Determine the [X, Y] coordinate at the center of the cell enclosing the given text.  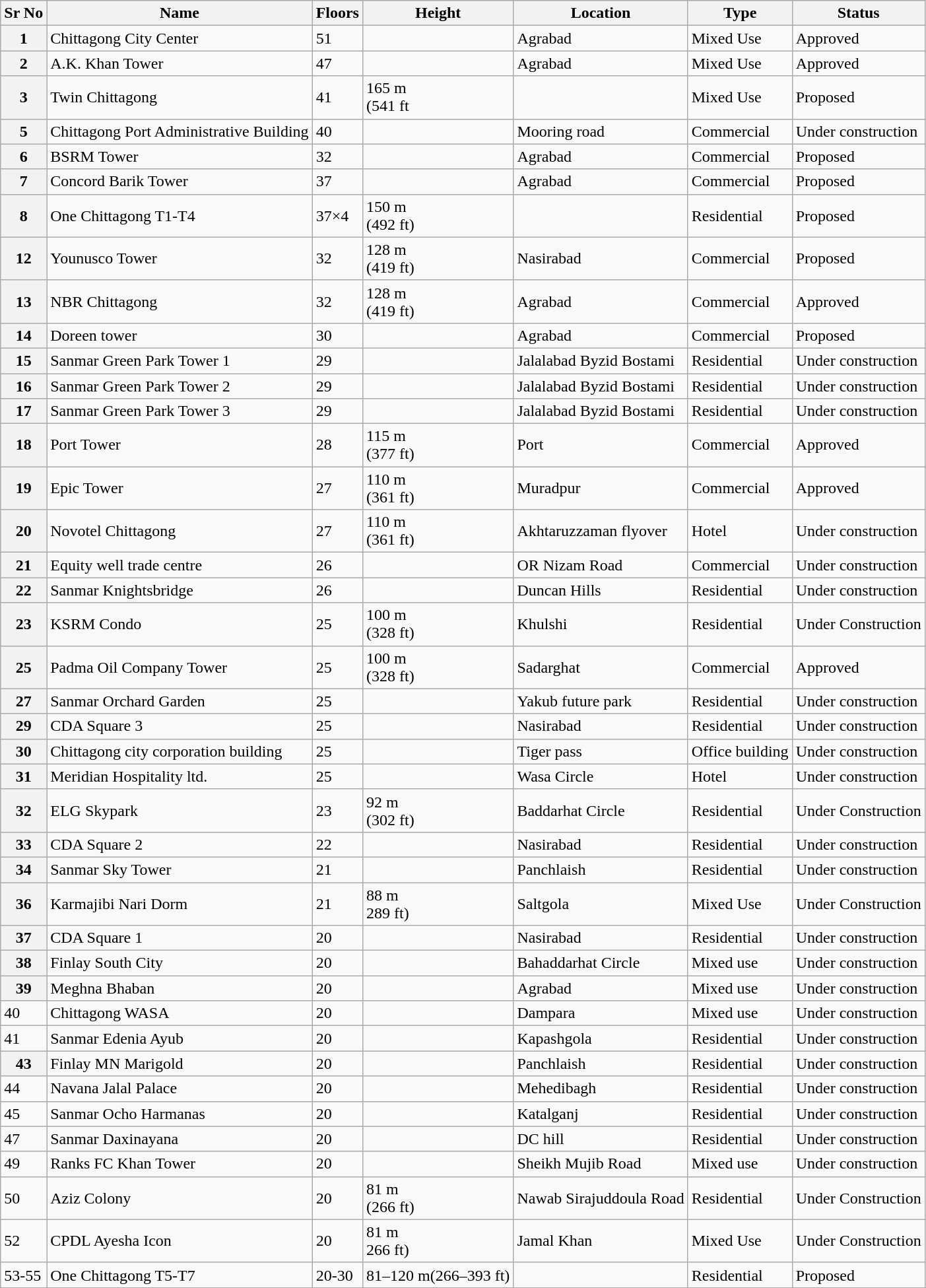
Sanmar Green Park Tower 1 [180, 360]
Equity well trade centre [180, 565]
Sheikh Mujib Road [601, 1164]
Dampara [601, 1013]
36 [24, 903]
20-30 [337, 1275]
Finlay MN Marigold [180, 1064]
2 [24, 63]
Sanmar Knightsbridge [180, 590]
Saltgola [601, 903]
Type [740, 13]
12 [24, 259]
DC hill [601, 1139]
Doreen tower [180, 335]
BSRM Tower [180, 156]
Office building [740, 751]
44 [24, 1089]
Chittagong WASA [180, 1013]
Muradpur [601, 489]
OR Nizam Road [601, 565]
37×4 [337, 215]
Chittagong City Center [180, 38]
Aziz Colony [180, 1198]
16 [24, 386]
Katalganj [601, 1114]
Sanmar Green Park Tower 2 [180, 386]
Port Tower [180, 445]
Sanmar Green Park Tower 3 [180, 411]
6 [24, 156]
CDA Square 1 [180, 938]
Finlay South City [180, 963]
ELG Skypark [180, 811]
14 [24, 335]
39 [24, 988]
Concord Barik Tower [180, 182]
A.K. Khan Tower [180, 63]
Sanmar Ocho Harmanas [180, 1114]
49 [24, 1164]
Younusco Tower [180, 259]
Meridian Hospitality ltd. [180, 776]
Jamal Khan [601, 1241]
31 [24, 776]
CDA Square 2 [180, 844]
Sanmar Sky Tower [180, 869]
51 [337, 38]
Bahaddarhat Circle [601, 963]
81 m(266 ft) [438, 1198]
Sadarghat [601, 667]
Duncan Hills [601, 590]
15 [24, 360]
115 m(377 ft) [438, 445]
Floors [337, 13]
165 m(541 ft [438, 98]
7 [24, 182]
Tiger pass [601, 751]
3 [24, 98]
13 [24, 301]
Nawab Sirajuddoula Road [601, 1198]
45 [24, 1114]
Ranks FC Khan Tower [180, 1164]
150 m(492 ft) [438, 215]
Sanmar Daxinayana [180, 1139]
NBR Chittagong [180, 301]
19 [24, 489]
Wasa Circle [601, 776]
Kapashgola [601, 1038]
Baddarhat Circle [601, 811]
Status [858, 13]
Chittagong Port Administrative Building [180, 131]
CDA Square 3 [180, 726]
50 [24, 1198]
Sanmar Orchard Garden [180, 701]
1 [24, 38]
Karmajibi Nari Dorm [180, 903]
KSRM Condo [180, 625]
Port [601, 445]
17 [24, 411]
Padma Oil Company Tower [180, 667]
81 m266 ft) [438, 1241]
Navana Jalal Palace [180, 1089]
One Chittagong T1-T4 [180, 215]
Mehedibagh [601, 1089]
Khulshi [601, 625]
Height [438, 13]
92 m(302 ft) [438, 811]
Mooring road [601, 131]
Yakub future park [601, 701]
Twin Chittagong [180, 98]
Name [180, 13]
33 [24, 844]
Sanmar Edenia Ayub [180, 1038]
Epic Tower [180, 489]
Novotel Chittagong [180, 531]
28 [337, 445]
Sr No [24, 13]
53-55 [24, 1275]
5 [24, 131]
8 [24, 215]
34 [24, 869]
CPDL Ayesha Icon [180, 1241]
Location [601, 13]
38 [24, 963]
52 [24, 1241]
18 [24, 445]
Akhtaruzzaman flyover [601, 531]
43 [24, 1064]
One Chittagong T5-T7 [180, 1275]
88 m289 ft) [438, 903]
Meghna Bhaban [180, 988]
81–120 m(266–393 ft) [438, 1275]
Chittagong city corporation building [180, 751]
